Pinpoint the cell where the given text exists, returning its [X, Y] midpoint coordinate. 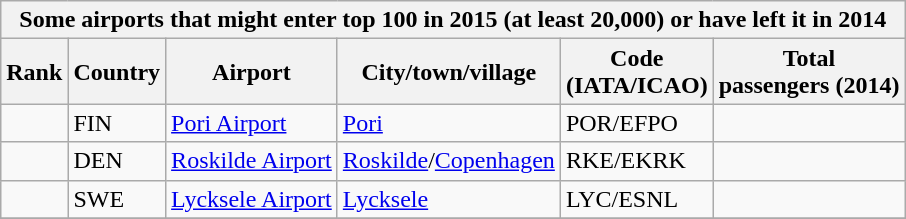
LYC/ESNL [636, 199]
SWE [117, 199]
Lycksele [448, 199]
Totalpassengers (2014) [809, 72]
Code(IATA/ICAO) [636, 72]
Roskilde/Copenhagen [448, 161]
Rank [34, 72]
Some airports that might enter top 100 in 2015 (at least 20,000) or have left it in 2014 [453, 20]
Airport [252, 72]
DEN [117, 161]
Pori Airport [252, 123]
Country [117, 72]
FIN [117, 123]
Lycksele Airport [252, 199]
Pori [448, 123]
City/town/village [448, 72]
Roskilde Airport [252, 161]
POR/EFPO [636, 123]
RKE/EKRK [636, 161]
